Search for the cell housing the specified text and yield its [x, y] center coordinate. 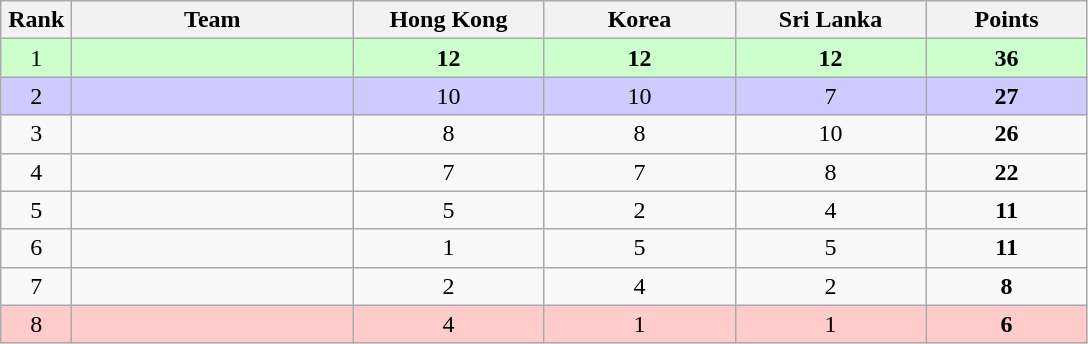
22 [1006, 172]
Hong Kong [448, 20]
Sri Lanka [830, 20]
Team [212, 20]
Points [1006, 20]
27 [1006, 96]
26 [1006, 134]
36 [1006, 58]
3 [36, 134]
Korea [640, 20]
Rank [36, 20]
